Pinpoint the cell where the given text exists, returning its (X, Y) midpoint coordinate. 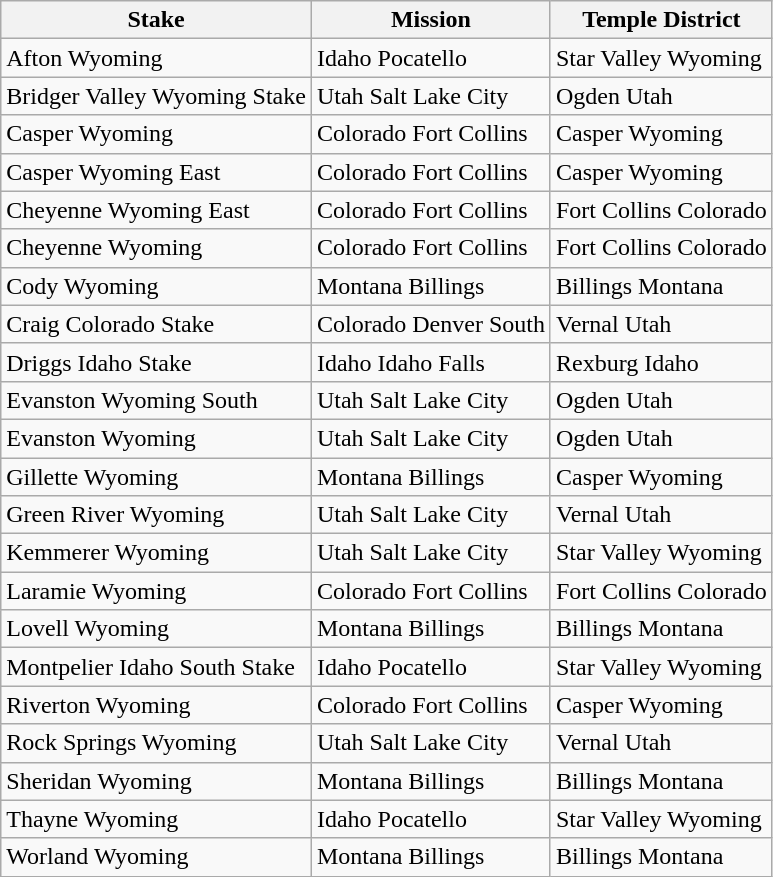
Rexburg Idaho (661, 362)
Cheyenne Wyoming East (156, 210)
Stake (156, 20)
Mission (430, 20)
Sheridan Wyoming (156, 781)
Afton Wyoming (156, 58)
Colorado Denver South (430, 324)
Gillette Wyoming (156, 477)
Temple District (661, 20)
Thayne Wyoming (156, 819)
Craig Colorado Stake (156, 324)
Laramie Wyoming (156, 591)
Riverton Wyoming (156, 705)
Rock Springs Wyoming (156, 743)
Bridger Valley Wyoming Stake (156, 96)
Evanston Wyoming South (156, 400)
Kemmerer Wyoming (156, 553)
Idaho Idaho Falls (430, 362)
Casper Wyoming East (156, 172)
Montpelier Idaho South Stake (156, 667)
Cheyenne Wyoming (156, 248)
Green River Wyoming (156, 515)
Lovell Wyoming (156, 629)
Worland Wyoming (156, 857)
Cody Wyoming (156, 286)
Evanston Wyoming (156, 438)
Driggs Idaho Stake (156, 362)
